Identify which cell holds the provided text, then report its (x, y) central coordinate. 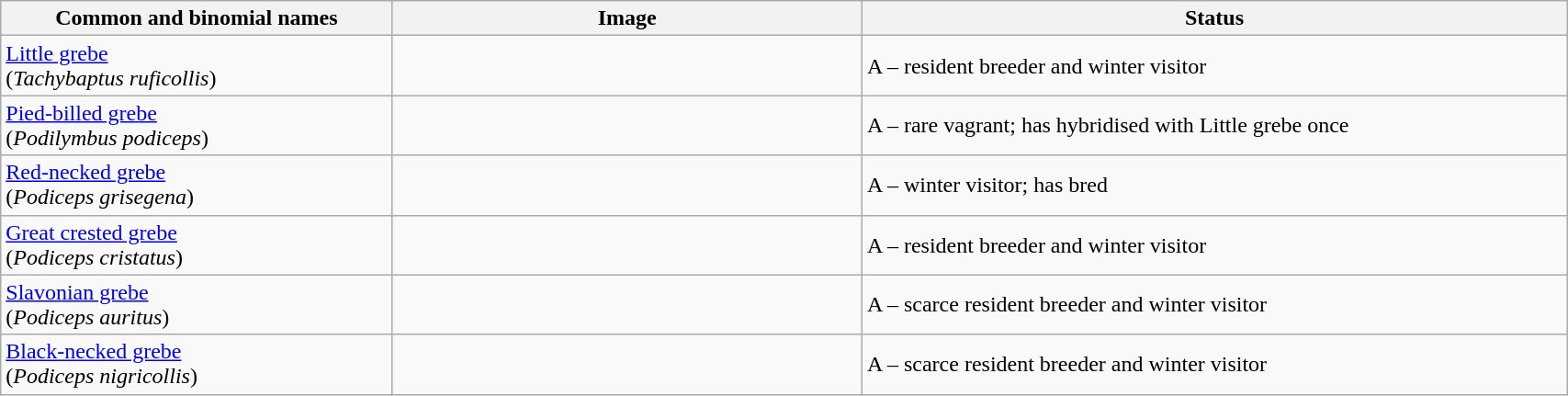
Black-necked grebe(Podiceps nigricollis) (197, 364)
Image (626, 18)
Status (1214, 18)
Pied-billed grebe(Podilymbus podiceps) (197, 125)
Slavonian grebe(Podiceps auritus) (197, 305)
Common and binomial names (197, 18)
Red-necked grebe(Podiceps grisegena) (197, 186)
A – winter visitor; has bred (1214, 186)
Great crested grebe(Podiceps cristatus) (197, 244)
A – rare vagrant; has hybridised with Little grebe once (1214, 125)
Little grebe(Tachybaptus ruficollis) (197, 66)
